Return [X, Y] of the center of cell containing provided text 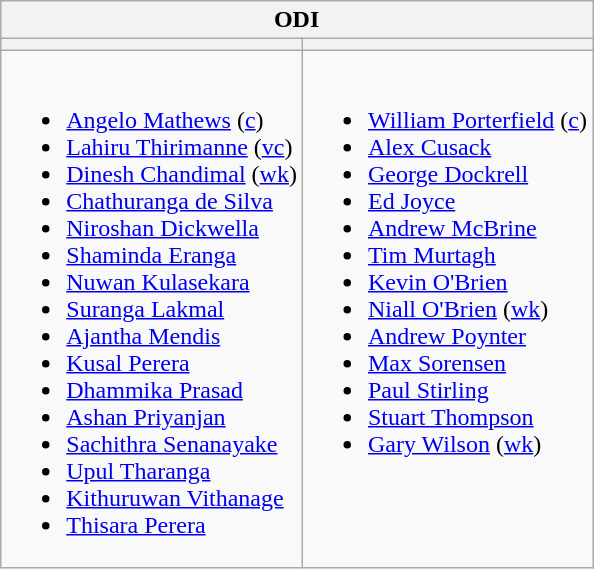
ODI [297, 20]
